Return [X, Y] of the center of cell containing provided text 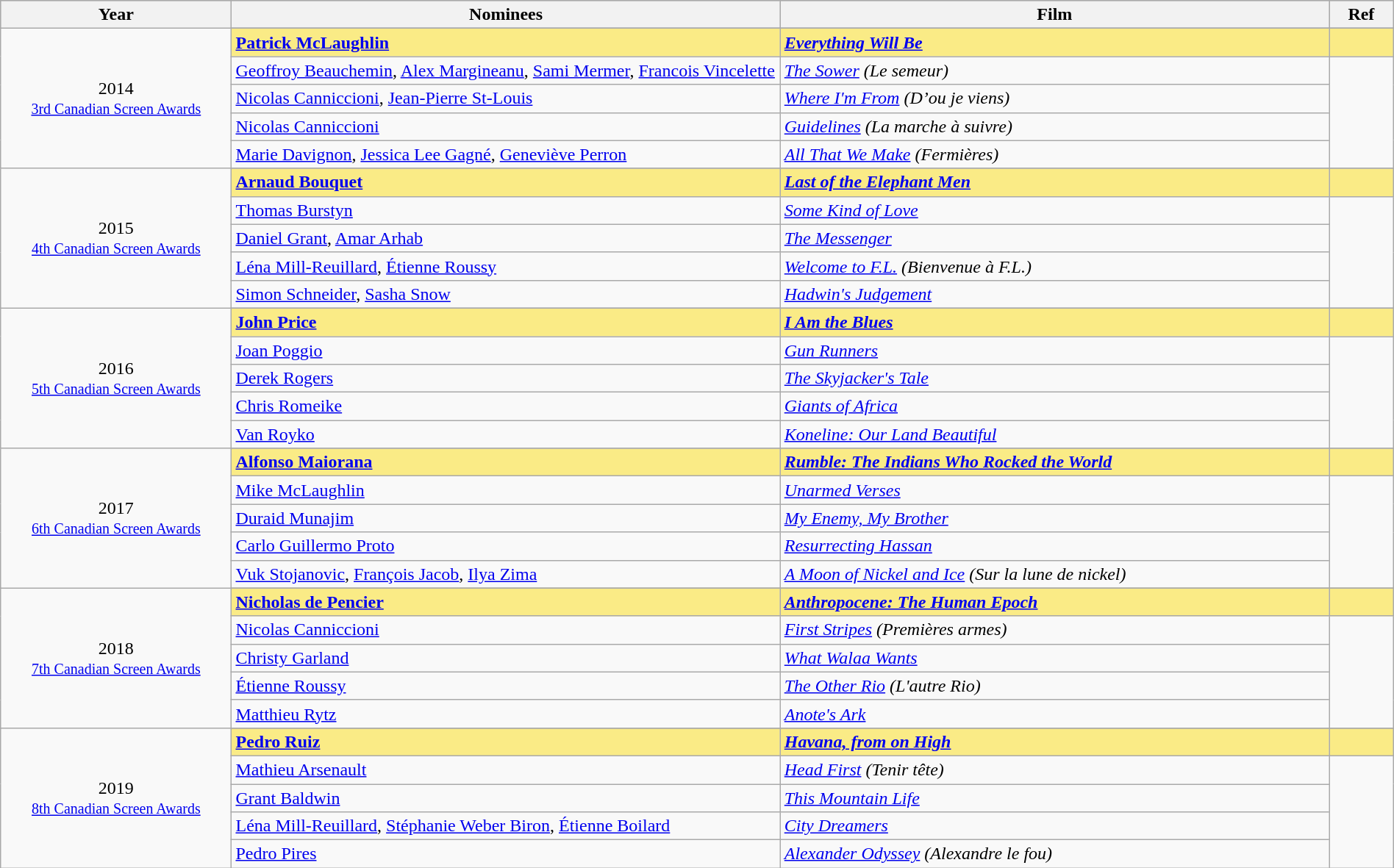
Pedro Ruiz [506, 742]
Last of the Elephant Men [1054, 182]
A Moon of Nickel and Ice (Sur la lune de nickel) [1054, 574]
Léna Mill-Reuillard, Étienne Roussy [506, 266]
Year [116, 15]
Where I'm From (D’ou je viens) [1054, 98]
Duraid Munajim [506, 518]
Some Kind of Love [1054, 210]
John Price [506, 322]
Mike McLaughlin [506, 490]
Joan Poggio [506, 351]
Anthropocene: The Human Epoch [1054, 602]
Patrick McLaughlin [506, 43]
Derek Rogers [506, 379]
Ref [1362, 15]
Gun Runners [1054, 351]
Simon Schneider, Sasha Snow [506, 294]
Mathieu Arsenault [506, 770]
All That We Make (Fermières) [1054, 154]
The Sower (Le semeur) [1054, 71]
Carlo Guillermo Proto [506, 546]
What Walaa Wants [1054, 658]
2017 6th Canadian Screen Awards [116, 518]
Chris Romeike [506, 406]
Léna Mill-Reuillard, Stéphanie Weber Biron, Étienne Boilard [506, 826]
Vuk Stojanovic, François Jacob, Ilya Zima [506, 574]
Thomas Burstyn [506, 210]
Alexander Odyssey (Alexandre le fou) [1054, 854]
Havana, from on High [1054, 742]
Matthieu Rytz [506, 714]
Étienne Roussy [506, 686]
The Messenger [1054, 238]
Anote's Ark [1054, 714]
Nicolas Canniccioni, Jean-Pierre St-Louis [506, 98]
Van Royko [506, 434]
Grant Baldwin [506, 797]
Koneline: Our Land Beautiful [1054, 434]
My Enemy, My Brother [1054, 518]
Welcome to F.L. (Bienvenue à F.L.) [1054, 266]
Guidelines (La marche à suivre) [1054, 126]
Pedro Pires [506, 854]
Hadwin's Judgement [1054, 294]
Marie Davignon, Jessica Lee Gagné, Geneviève Perron [506, 154]
2019 8th Canadian Screen Awards [116, 797]
Giants of Africa [1054, 406]
2014 3rd Canadian Screen Awards [116, 98]
Nicholas de Pencier [506, 602]
2015 4th Canadian Screen Awards [116, 238]
Alfonso Maiorana [506, 462]
First Stripes (Premières armes) [1054, 630]
2016 5th Canadian Screen Awards [116, 378]
I Am the Blues [1054, 322]
Film [1054, 15]
City Dreamers [1054, 826]
Nominees [506, 15]
2018 7th Canadian Screen Awards [116, 658]
Resurrecting Hassan [1054, 546]
Rumble: The Indians Who Rocked the World [1054, 462]
The Skyjacker's Tale [1054, 379]
This Mountain Life [1054, 797]
Head First (Tenir tête) [1054, 770]
The Other Rio (L'autre Rio) [1054, 686]
Geoffroy Beauchemin, Alex Margineanu, Sami Mermer, Francois Vincelette [506, 71]
Daniel Grant, Amar Arhab [506, 238]
Everything Will Be [1054, 43]
Unarmed Verses [1054, 490]
Christy Garland [506, 658]
Arnaud Bouquet [506, 182]
